Determine the (X, Y) coordinate at the center of the cell enclosing the given text.  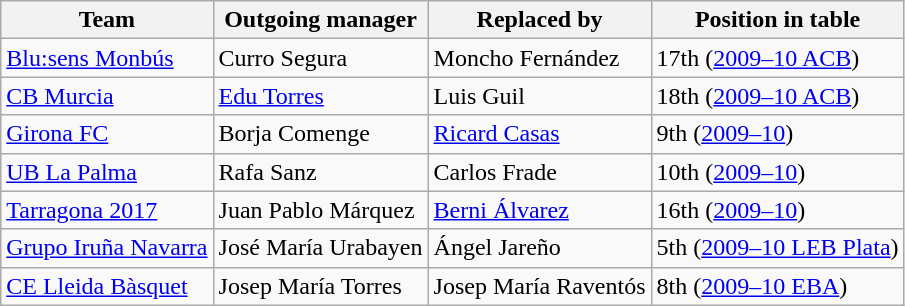
Luis Guil (540, 96)
CE Lleida Bàsquet (107, 286)
9th (2009–10) (778, 134)
Tarragona 2017 (107, 210)
UB La Palma (107, 172)
Grupo Iruña Navarra (107, 248)
17th (2009–10 ACB) (778, 58)
Juan Pablo Márquez (320, 210)
Team (107, 20)
Ricard Casas (540, 134)
Blu:sens Monbús (107, 58)
8th (2009–10 EBA) (778, 286)
Ángel Jareño (540, 248)
18th (2009–10 ACB) (778, 96)
José María Urabayen (320, 248)
Curro Segura (320, 58)
Berni Álvarez (540, 210)
Replaced by (540, 20)
10th (2009–10) (778, 172)
Josep María Torres (320, 286)
Rafa Sanz (320, 172)
16th (2009–10) (778, 210)
Girona FC (107, 134)
Josep María Raventós (540, 286)
5th (2009–10 LEB Plata) (778, 248)
Moncho Fernández (540, 58)
Borja Comenge (320, 134)
Position in table (778, 20)
Carlos Frade (540, 172)
CB Murcia (107, 96)
Edu Torres (320, 96)
Outgoing manager (320, 20)
